For the text-containing cell, return its midpoint in [X, Y] coordinate format. 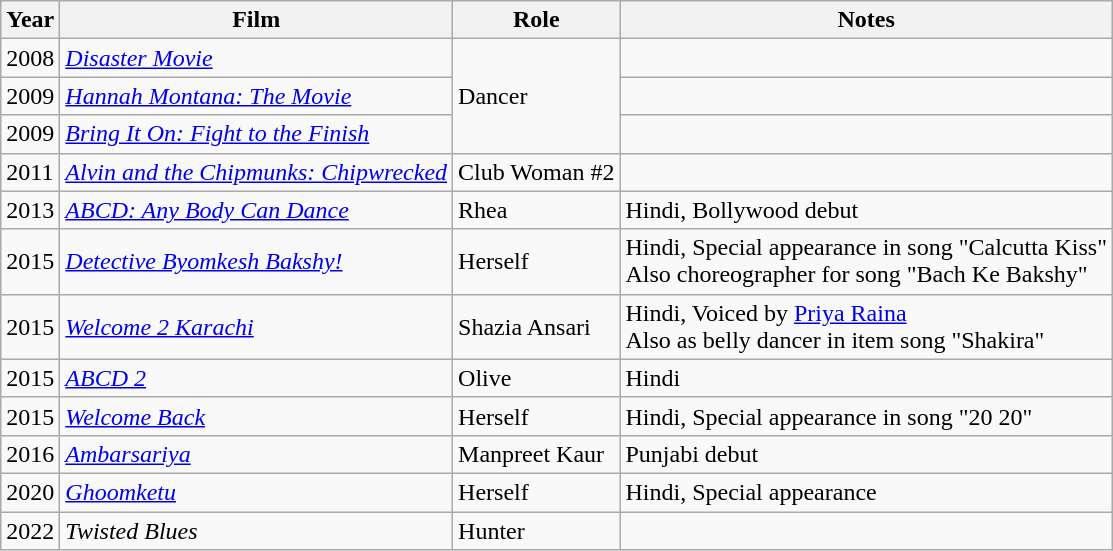
Manpreet Kaur [536, 454]
Ambarsariya [256, 454]
Hindi, Special appearance [866, 492]
Hunter [536, 531]
Rhea [536, 210]
2022 [30, 531]
2008 [30, 58]
2020 [30, 492]
Detective Byomkesh Bakshy! [256, 262]
Role [536, 20]
Hindi, Voiced by Priya RainaAlso as belly dancer in item song "Shakira" [866, 326]
Ghoomketu [256, 492]
Film [256, 20]
ABCD: Any Body Can Dance [256, 210]
Hindi, Bollywood debut [866, 210]
Shazia Ansari [536, 326]
ABCD 2 [256, 378]
Disaster Movie [256, 58]
Year [30, 20]
Bring It On: Fight to the Finish [256, 134]
2011 [30, 172]
Welcome Back [256, 416]
Hindi, Special appearance in song "20 20" [866, 416]
Twisted Blues [256, 531]
Hindi [866, 378]
Hannah Montana: The Movie [256, 96]
Hindi, Special appearance in song "Calcutta Kiss"Also choreographer for song "Bach Ke Bakshy" [866, 262]
Welcome 2 Karachi [256, 326]
Dancer [536, 96]
Club Woman #2 [536, 172]
2013 [30, 210]
Olive [536, 378]
Alvin and the Chipmunks: Chipwrecked [256, 172]
Notes [866, 20]
Punjabi debut [866, 454]
2016 [30, 454]
